Extract the [X, Y] coordinate from the center of the cell holding the provided text.  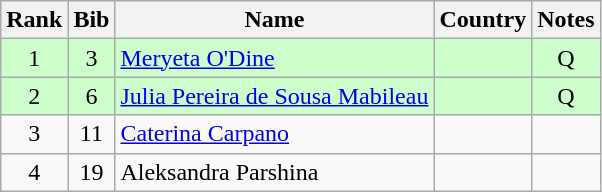
Notes [566, 20]
Name [274, 20]
2 [34, 96]
Meryeta O'Dine [274, 58]
Julia Pereira de Sousa Mabileau [274, 96]
11 [92, 134]
1 [34, 58]
Aleksandra Parshina [274, 172]
4 [34, 172]
19 [92, 172]
6 [92, 96]
Country [483, 20]
Rank [34, 20]
Bib [92, 20]
Caterina Carpano [274, 134]
